For the text-containing cell, return its midpoint in [X, Y] coordinate format. 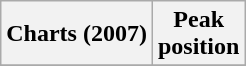
Peakposition [198, 34]
Charts (2007) [77, 34]
